From the cell containing the given text, extract its center point as (x, y) coordinate. 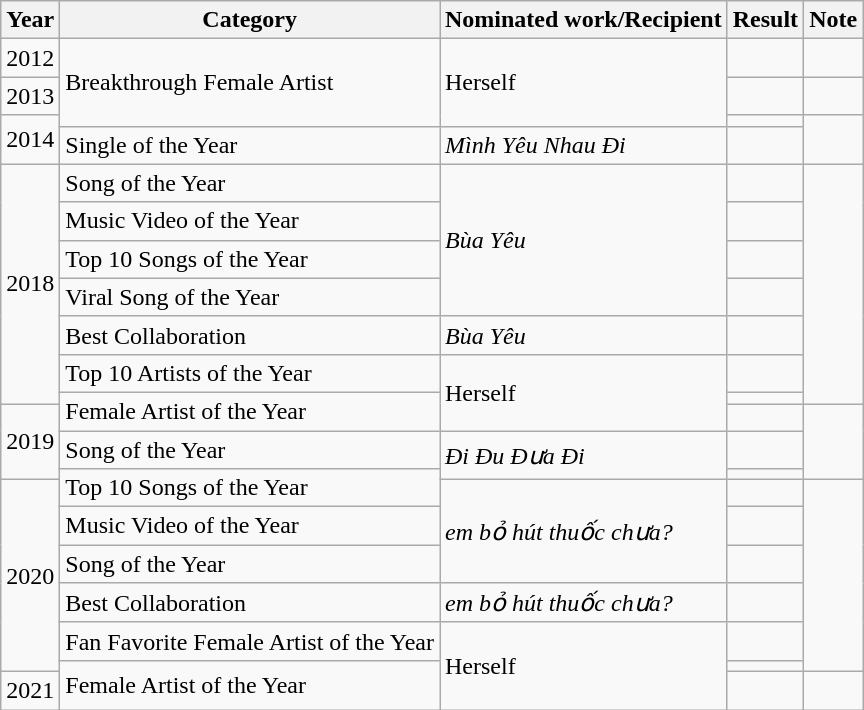
Note (834, 20)
2013 (30, 96)
Single of the Year (250, 145)
2012 (30, 58)
2019 (30, 442)
Year (30, 20)
Mình Yêu Nhau Đi (584, 145)
Category (250, 20)
Viral Song of the Year (250, 297)
2018 (30, 284)
Đi Đu Đưa Đi (584, 454)
2014 (30, 140)
Top 10 Artists of the Year (250, 373)
2021 (30, 690)
Result (765, 20)
2020 (30, 576)
Nominated work/Recipient (584, 20)
Breakthrough Female Artist (250, 82)
Fan Favorite Female Artist of the Year (250, 641)
